Identify which cell holds the provided text, then report its (x, y) central coordinate. 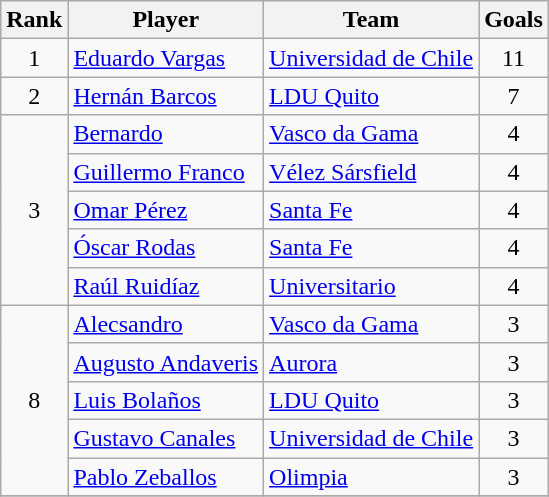
Óscar Rodas (166, 248)
11 (514, 58)
Goals (514, 20)
Gustavo Canales (166, 438)
Olimpia (372, 477)
Universitario (372, 286)
Alecsandro (166, 324)
Luis Bolaños (166, 400)
Bernardo (166, 134)
Vélez Sársfield (372, 172)
Hernán Barcos (166, 96)
Eduardo Vargas (166, 58)
1 (34, 58)
8 (34, 400)
Aurora (372, 362)
7 (514, 96)
Pablo Zeballos (166, 477)
Player (166, 20)
Team (372, 20)
Omar Pérez (166, 210)
Augusto Andaveris (166, 362)
Guillermo Franco (166, 172)
Raúl Ruidíaz (166, 286)
Rank (34, 20)
2 (34, 96)
